Locate the cell with the specified text and output its (X, Y) center coordinate. 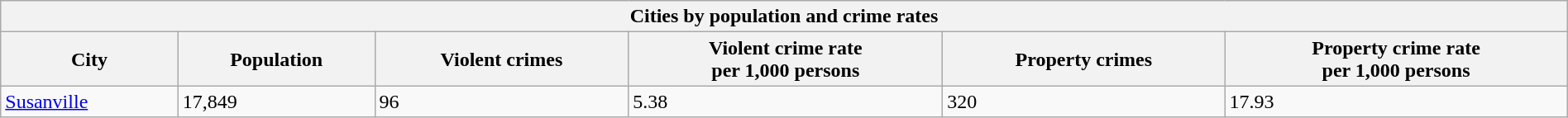
5.38 (786, 101)
Property crimes (1083, 59)
17,849 (276, 101)
Violent crimes (501, 59)
Property crime rateper 1,000 persons (1396, 59)
City (89, 59)
96 (501, 101)
Population (276, 59)
Susanville (89, 101)
320 (1083, 101)
Violent crime rateper 1,000 persons (786, 59)
17.93 (1396, 101)
Cities by population and crime rates (784, 17)
